Output the (x, y) coordinate of the center of the cell containing the given text.  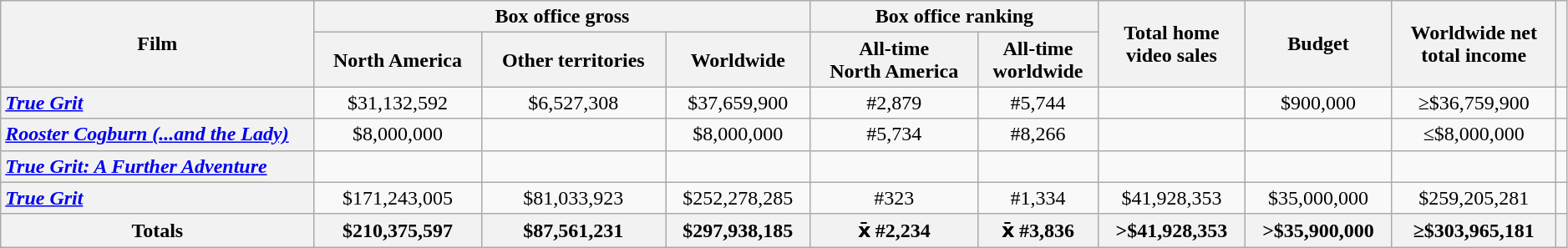
All-time worldwide (1038, 60)
$252,278,285 (738, 198)
$81,033,923 (573, 198)
$297,938,185 (738, 230)
Film (157, 43)
Worldwide nettotal income (1474, 43)
#5,734 (894, 134)
$35,000,000 (1318, 198)
Other territories (573, 60)
$6,527,308 (573, 103)
Box office ranking (954, 17)
x̄ #2,234 (894, 230)
$31,132,592 (398, 103)
True Grit: A Further Adventure (157, 166)
$87,561,231 (573, 230)
≥$36,759,900 (1474, 103)
≥$303,965,181 (1474, 230)
North America (398, 60)
#1,334 (1038, 198)
Budget (1318, 43)
$900,000 (1318, 103)
#5,744 (1038, 103)
Box office gross (562, 17)
Worldwide (738, 60)
#8,266 (1038, 134)
#323 (894, 198)
Total home video sales (1172, 43)
≤$8,000,000 (1474, 134)
x̄ #3,836 (1038, 230)
$37,659,900 (738, 103)
>$41,928,353 (1172, 230)
Totals (157, 230)
$210,375,597 (398, 230)
#2,879 (894, 103)
>$35,900,000 (1318, 230)
All-time North America (894, 60)
Rooster Cogburn (...and the Lady) (157, 134)
$259,205,281 (1474, 198)
$171,243,005 (398, 198)
$41,928,353 (1172, 198)
